Return the [X, Y] coordinate for the center point of the cell that contains the specified text.  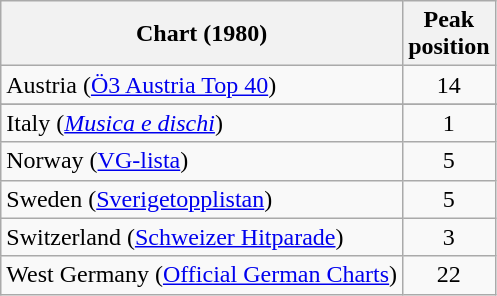
Sweden (Sverigetopplistan) [202, 199]
Austria (Ö3 Austria Top 40) [202, 85]
Norway (VG-lista) [202, 161]
3 [449, 237]
Peakposition [449, 34]
Italy (Musica e dischi) [202, 123]
West Germany (Official German Charts) [202, 275]
Switzerland (Schweizer Hitparade) [202, 237]
14 [449, 85]
22 [449, 275]
Chart (1980) [202, 34]
1 [449, 123]
